Provide the [X, Y] coordinate of the cell's center where the given text is located.  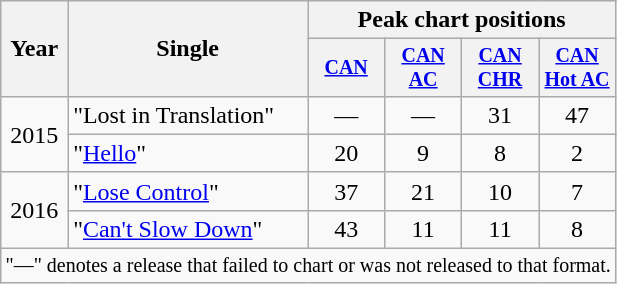
20 [346, 153]
"Lose Control" [188, 191]
31 [500, 115]
Year [34, 49]
7 [578, 191]
CAN CHR [500, 68]
2016 [34, 210]
47 [578, 115]
37 [346, 191]
CAN [346, 68]
"Can't Slow Down" [188, 229]
21 [424, 191]
2015 [34, 134]
"Hello" [188, 153]
Single [188, 49]
9 [424, 153]
43 [346, 229]
"—" denotes a release that failed to chart or was not released to that format. [308, 266]
"Lost in Translation" [188, 115]
CAN Hot AC [578, 68]
10 [500, 191]
2 [578, 153]
CAN AC [424, 68]
Peak chart positions [462, 20]
